Locate the cell with the specified text and output its [X, Y] center coordinate. 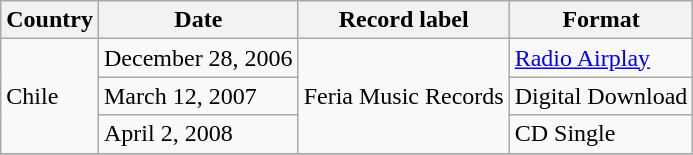
Chile [50, 96]
Country [50, 20]
Radio Airplay [601, 58]
Format [601, 20]
Date [198, 20]
Feria Music Records [404, 96]
April 2, 2008 [198, 134]
December 28, 2006 [198, 58]
CD Single [601, 134]
March 12, 2007 [198, 96]
Record label [404, 20]
Digital Download [601, 96]
